Pinpoint the cell where the given text exists, returning its (X, Y) midpoint coordinate. 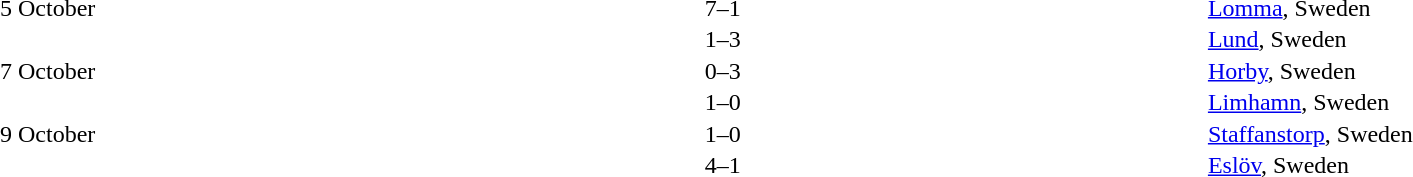
1–3 (723, 39)
0–3 (723, 71)
